Output the (X, Y) coordinate of the center of the cell containing the given text.  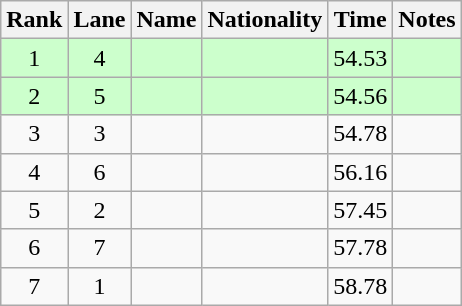
54.56 (360, 96)
57.78 (360, 248)
Nationality (265, 20)
Time (360, 20)
56.16 (360, 172)
Rank (34, 20)
Lane (100, 20)
Name (166, 20)
58.78 (360, 286)
Notes (427, 20)
57.45 (360, 210)
54.78 (360, 134)
54.53 (360, 58)
